Extract the [x, y] coordinate from the center of the cell holding the provided text.  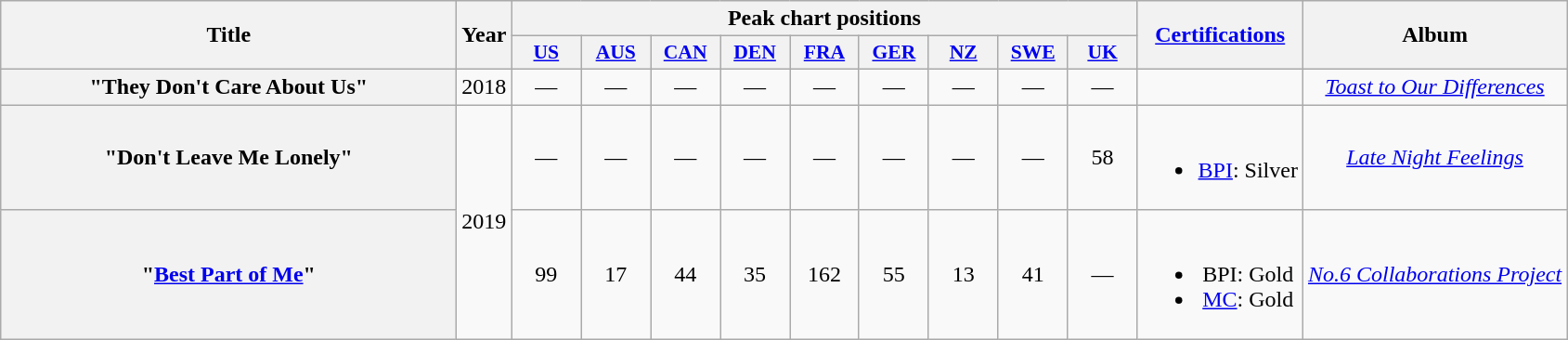
Album [1434, 35]
Late Night Feelings [1434, 156]
2018 [485, 86]
13 [964, 275]
UK [1103, 53]
Year [485, 35]
17 [616, 275]
GER [893, 53]
BPI: GoldMC: Gold [1220, 275]
No.6 Collaborations Project [1434, 275]
AUS [616, 53]
162 [824, 275]
Toast to Our Differences [1434, 86]
55 [893, 275]
Title [228, 35]
"Best Part of Me" [228, 275]
CAN [685, 53]
US [546, 53]
Peak chart positions [824, 19]
NZ [964, 53]
SWE [1032, 53]
FRA [824, 53]
35 [756, 275]
DEN [756, 53]
"Don't Leave Me Lonely" [228, 156]
BPI: Silver [1220, 156]
58 [1103, 156]
44 [685, 275]
99 [546, 275]
Certifications [1220, 35]
41 [1032, 275]
2019 [485, 221]
"They Don't Care About Us" [228, 86]
